Return the [x, y] coordinate for the center point of the cell that contains the specified text.  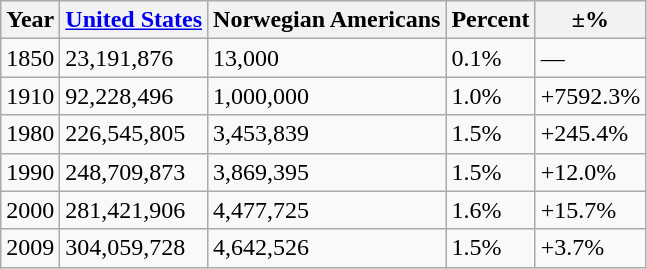
Norwegian Americans [327, 20]
Year [30, 20]
23,191,876 [134, 58]
281,421,906 [134, 210]
226,545,805 [134, 134]
— [590, 58]
1.0% [490, 96]
1,000,000 [327, 96]
92,228,496 [134, 96]
1850 [30, 58]
304,059,728 [134, 248]
4,477,725 [327, 210]
2000 [30, 210]
3,869,395 [327, 172]
United States [134, 20]
+245.4% [590, 134]
+7592.3% [590, 96]
+12.0% [590, 172]
1990 [30, 172]
1.6% [490, 210]
+15.7% [590, 210]
3,453,839 [327, 134]
2009 [30, 248]
1910 [30, 96]
13,000 [327, 58]
±% [590, 20]
0.1% [490, 58]
Percent [490, 20]
1980 [30, 134]
4,642,526 [327, 248]
248,709,873 [134, 172]
+3.7% [590, 248]
